From the cell containing the given text, extract its center point as (X, Y) coordinate. 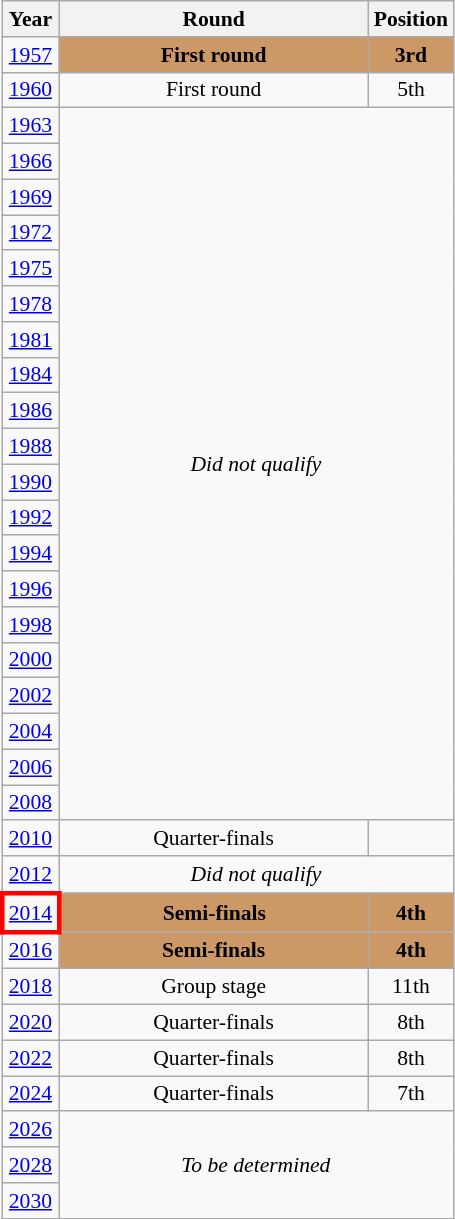
2010 (30, 839)
1981 (30, 340)
2002 (30, 696)
1957 (30, 55)
1960 (30, 90)
3rd (411, 55)
Group stage (214, 987)
1990 (30, 482)
2022 (30, 1058)
2014 (30, 912)
5th (411, 90)
2024 (30, 1094)
1998 (30, 625)
1963 (30, 126)
2004 (30, 732)
2000 (30, 660)
1978 (30, 304)
Year (30, 19)
1992 (30, 518)
1972 (30, 233)
1996 (30, 589)
11th (411, 987)
Position (411, 19)
1986 (30, 411)
Round (214, 19)
2026 (30, 1130)
1975 (30, 269)
2016 (30, 950)
To be determined (256, 1166)
1988 (30, 447)
1966 (30, 162)
2008 (30, 803)
2006 (30, 767)
7th (411, 1094)
2030 (30, 1201)
2028 (30, 1165)
1994 (30, 554)
1969 (30, 197)
1984 (30, 375)
2018 (30, 987)
2020 (30, 1023)
2012 (30, 874)
